For the text-containing cell, return its midpoint in [X, Y] coordinate format. 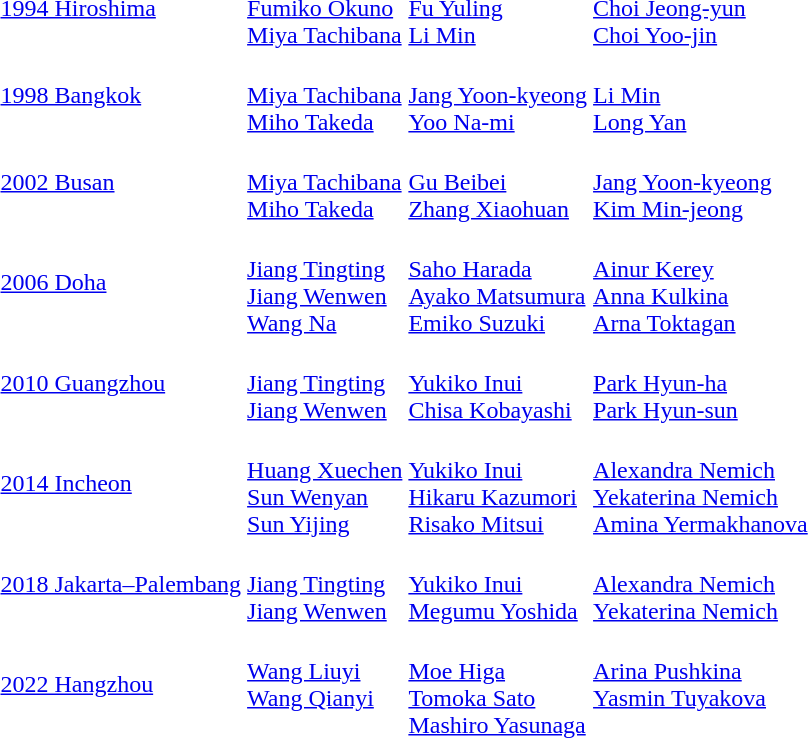
Yukiko InuiMegumu Yoshida [498, 584]
Yukiko InuiHikaru KazumoriRisako Mitsui [498, 484]
Jang Yoon-kyeongYoo Na-mi [498, 95]
Gu BeibeiZhang Xiaohuan [498, 182]
Saho HaradaAyako MatsumuraEmiko Suzuki [498, 282]
Jiang TingtingJiang WenwenWang Na [325, 282]
Yukiko InuiChisa Kobayashi [498, 383]
Huang XuechenSun WenyanSun Yijing [325, 484]
